Output the (x, y) coordinate of the center of the cell containing the given text.  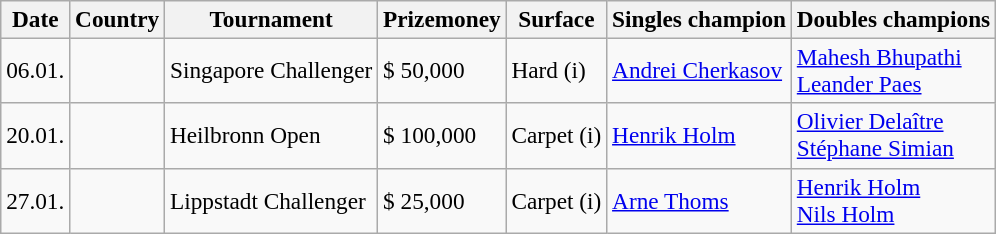
20.01. (36, 136)
Surface (556, 19)
Singles champion (700, 19)
Date (36, 19)
$ 25,000 (442, 200)
Olivier Delaître Stéphane Simian (893, 136)
Heilbronn Open (272, 136)
$ 100,000 (442, 136)
Andrei Cherkasov (700, 70)
Arne Thoms (700, 200)
Mahesh Bhupathi Leander Paes (893, 70)
Tournament (272, 19)
Country (118, 19)
Singapore Challenger (272, 70)
Doubles champions (893, 19)
$ 50,000 (442, 70)
27.01. (36, 200)
Prizemoney (442, 19)
Lippstadt Challenger (272, 200)
Henrik Holm (700, 136)
06.01. (36, 70)
Hard (i) (556, 70)
Henrik Holm Nils Holm (893, 200)
